Scan for the cell matching the given text and deliver its (X, Y) coordinate at center. 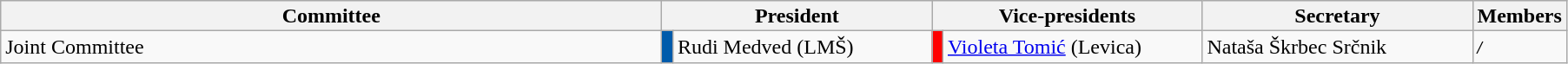
Joint Committee (332, 47)
President (797, 16)
Members (1519, 16)
Vice-presidents (1067, 16)
Rudi Medved (LMŠ) (802, 47)
/ (1519, 47)
Committee (332, 16)
Violeta Tomić (Levica) (1072, 47)
Nataša Škrbec Srčnik (1338, 47)
Secretary (1338, 16)
